Return (x, y) of the center of cell containing provided text 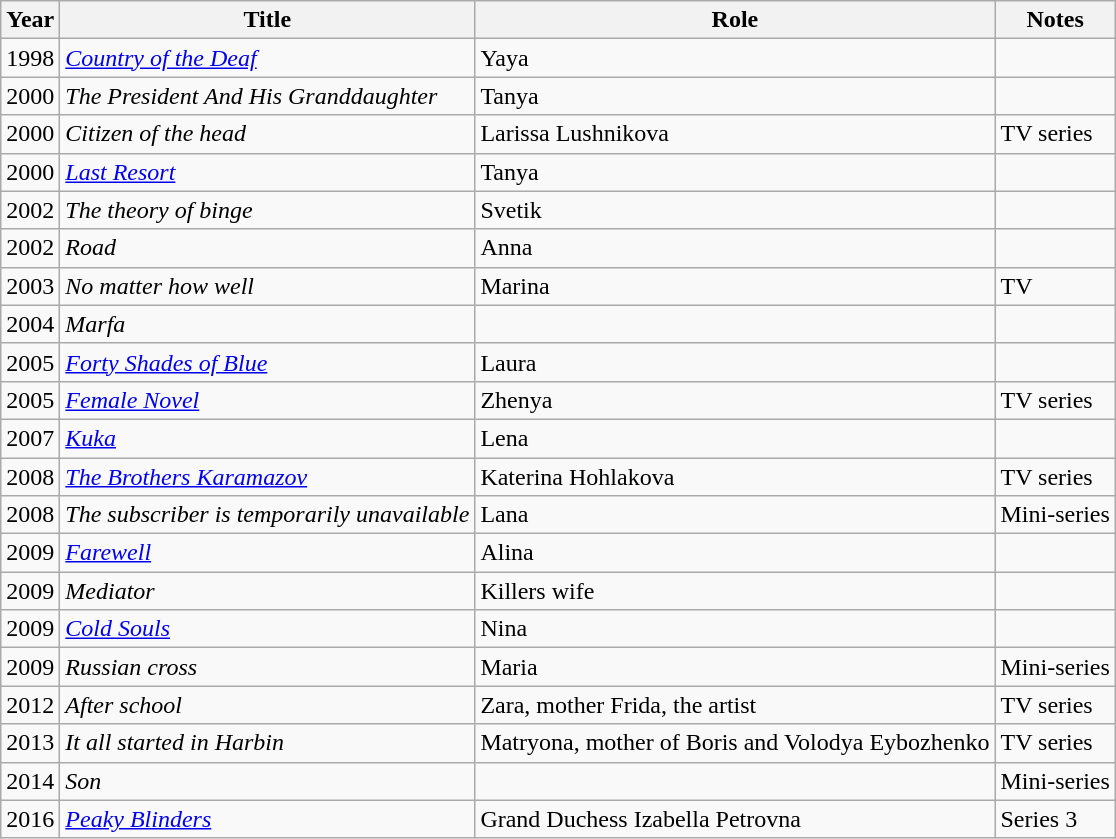
The Brothers Karamazov (268, 477)
Series 3 (1055, 819)
Notes (1055, 20)
Country of the Deaf (268, 58)
Cold Souls (268, 629)
2013 (30, 743)
Forty Shades of Blue (268, 362)
2016 (30, 819)
Last Resort (268, 172)
Lana (735, 515)
Mediator (268, 591)
Larissa Lushnikova (735, 134)
2004 (30, 324)
Farewell (268, 553)
Role (735, 20)
TV (1055, 286)
Lena (735, 438)
Killers wife (735, 591)
Matryona, mother of Boris and Volodya Eybozhenko (735, 743)
Yaya (735, 58)
The subscriber is temporarily unavailable (268, 515)
Son (268, 781)
Zara, mother Frida, the artist (735, 705)
Russian cross (268, 667)
Citizen of the head (268, 134)
No matter how well (268, 286)
Female Novel (268, 400)
Laura (735, 362)
After school (268, 705)
Katerina Hohlakova (735, 477)
Title (268, 20)
1998 (30, 58)
Nina (735, 629)
Year (30, 20)
Road (268, 248)
Grand Duchess Izabella Petrovna (735, 819)
Marina (735, 286)
It all started in Harbin (268, 743)
Anna (735, 248)
2007 (30, 438)
Zhenya (735, 400)
Alina (735, 553)
Svetik (735, 210)
Maria (735, 667)
2014 (30, 781)
Peaky Blinders (268, 819)
The President And His Granddaughter (268, 96)
Kuka (268, 438)
2003 (30, 286)
The theory of binge (268, 210)
Marfa (268, 324)
2012 (30, 705)
